Detect which cell encompasses the target text, then output its [X, Y] center coordinate. 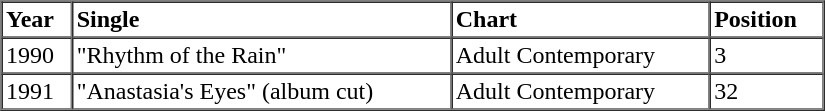
Chart [580, 20]
Position [767, 20]
32 [767, 92]
"Anastasia's Eyes" (album cut) [262, 92]
1990 [38, 56]
3 [767, 56]
Year [38, 20]
"Rhythm of the Rain" [262, 56]
1991 [38, 92]
Single [262, 20]
